Identify which cell holds the provided text, then report its [x, y] central coordinate. 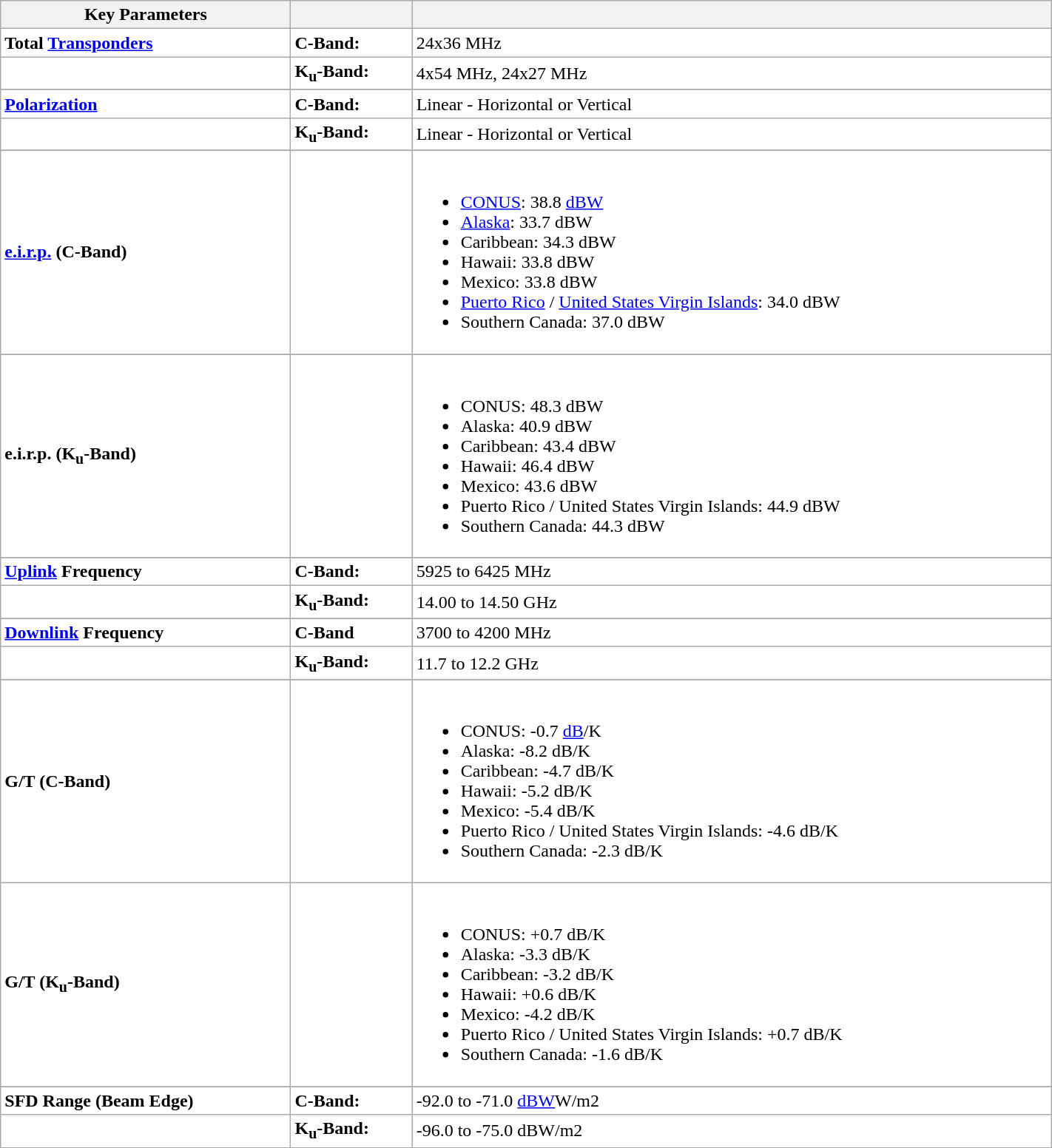
4x54 MHz, 24x27 MHz [732, 73]
G/T (Ku-Band) [146, 985]
G/T (C-Band) [146, 781]
14.00 to 14.50 GHz [732, 602]
Key Parameters [146, 15]
Polarization [146, 104]
e.i.r.p. (Ku-Band) [146, 456]
e.i.r.p. (C-Band) [146, 253]
Downlink Frequency [146, 632]
5925 to 6425 MHz [732, 572]
-96.0 to -75.0 dBW/m2 [732, 1131]
24x36 MHz [732, 43]
Uplink Frequency [146, 572]
-92.0 to -71.0 dBWW/m2 [732, 1101]
SFD Range (Beam Edge) [146, 1101]
11.7 to 12.2 GHz [732, 663]
3700 to 4200 MHz [732, 632]
Total Transponders [146, 43]
C-Band [351, 632]
